Identify which cell holds the provided text, then report its (x, y) central coordinate. 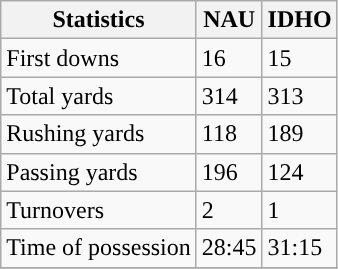
118 (229, 134)
IDHO (300, 20)
Time of possession (99, 248)
314 (229, 96)
Rushing yards (99, 134)
196 (229, 172)
28:45 (229, 248)
124 (300, 172)
First downs (99, 58)
15 (300, 58)
189 (300, 134)
1 (300, 210)
16 (229, 58)
2 (229, 210)
Passing yards (99, 172)
Total yards (99, 96)
NAU (229, 20)
313 (300, 96)
31:15 (300, 248)
Statistics (99, 20)
Turnovers (99, 210)
